Detect which cell encompasses the target text, then output its [x, y] center coordinate. 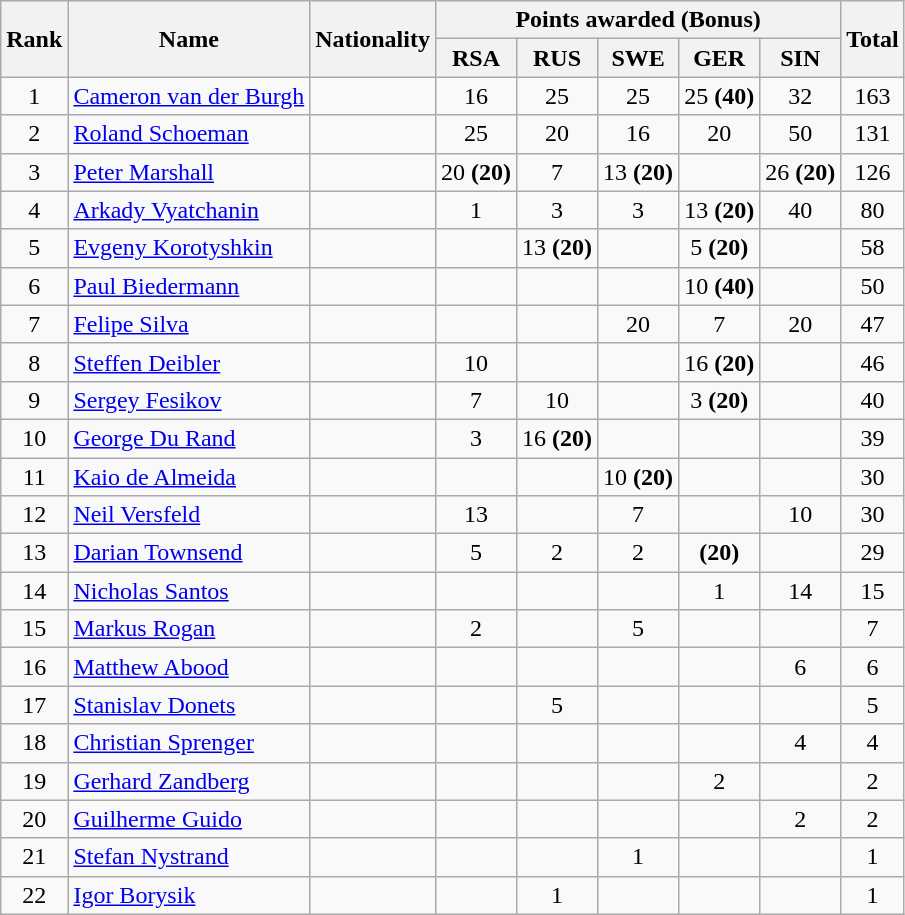
25 (40) [720, 96]
Name [189, 39]
47 [873, 324]
Peter Marshall [189, 172]
11 [34, 477]
12 [34, 515]
29 [873, 553]
Gerhard Zandberg [189, 781]
58 [873, 248]
20 (20) [476, 172]
Felipe Silva [189, 324]
9 [34, 400]
46 [873, 362]
Roland Schoeman [189, 134]
Kaio de Almeida [189, 477]
3 (20) [720, 400]
39 [873, 438]
Points awarded (Bonus) [638, 20]
Sergey Fesikov [189, 400]
George Du Rand [189, 438]
Evgeny Korotyshkin [189, 248]
Neil Versfeld [189, 515]
Nicholas Santos [189, 591]
5 (20) [720, 248]
Paul Biedermann [189, 286]
Markus Rogan [189, 629]
21 [34, 857]
126 [873, 172]
19 [34, 781]
22 [34, 895]
Stanislav Donets [189, 705]
Steffen Deibler [189, 362]
32 [800, 96]
18 [34, 743]
80 [873, 210]
GER [720, 58]
Stefan Nystrand [189, 857]
Christian Sprenger [189, 743]
Total [873, 39]
17 [34, 705]
8 [34, 362]
SIN [800, 58]
Matthew Abood [189, 667]
163 [873, 96]
26 (20) [800, 172]
10 (40) [720, 286]
Rank [34, 39]
RSA [476, 58]
SWE [638, 58]
131 [873, 134]
RUS [558, 58]
(20) [720, 553]
Arkady Vyatchanin [189, 210]
Guilherme Guido [189, 819]
Nationality [373, 39]
Cameron van der Burgh [189, 96]
Darian Townsend [189, 553]
10 (20) [638, 477]
Igor Borysik [189, 895]
